Extract the [X, Y] coordinate from the center of the cell holding the provided text.  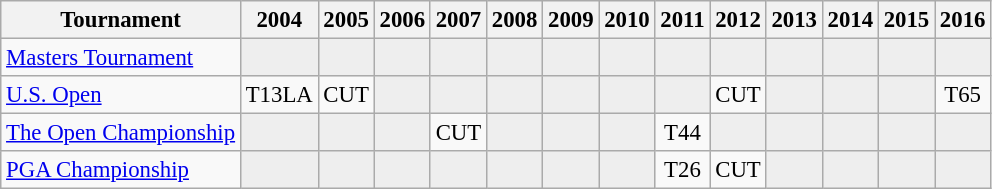
2008 [515, 20]
PGA Championship [121, 170]
T26 [682, 170]
2011 [682, 20]
T13LA [279, 95]
2014 [850, 20]
2004 [279, 20]
2007 [458, 20]
2012 [738, 20]
2013 [794, 20]
2015 [906, 20]
2006 [402, 20]
Masters Tournament [121, 58]
T44 [682, 133]
2009 [571, 20]
U.S. Open [121, 95]
2005 [346, 20]
Tournament [121, 20]
2010 [627, 20]
The Open Championship [121, 133]
T65 [963, 95]
2016 [963, 20]
